From the cell containing the given text, extract its center point as [x, y] coordinate. 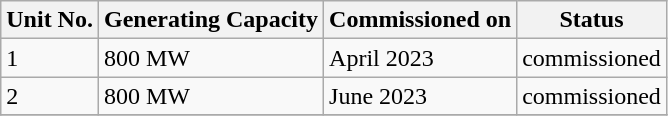
Generating Capacity [210, 20]
2 [50, 96]
1 [50, 58]
Commissioned on [420, 20]
June 2023 [420, 96]
Status [592, 20]
Unit No. [50, 20]
April 2023 [420, 58]
